Scan for the cell matching the given text and deliver its (X, Y) coordinate at center. 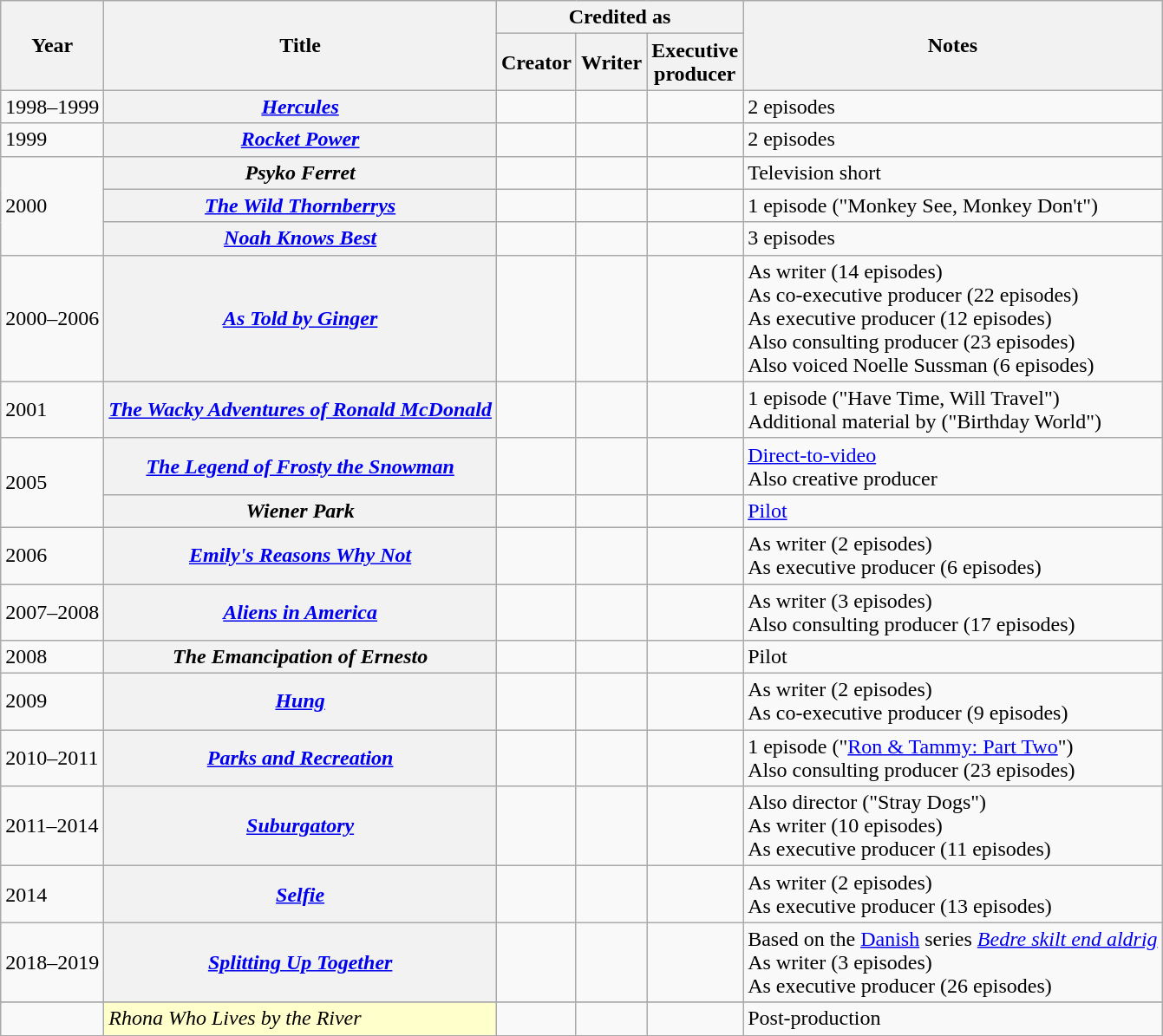
Wiener Park (300, 511)
2007–2008 (52, 612)
Rocket Power (300, 140)
Notes (952, 45)
2005 (52, 482)
Creator (536, 62)
Credited as (619, 17)
As writer (2 episodes)As co-executive producer (9 episodes) (952, 702)
Hercules (300, 107)
2000–2006 (52, 318)
The Legend of Frosty the Snowman (300, 466)
1 episode ("Have Time, Will Travel")Additional material by ("Birthday World") (952, 409)
2006 (52, 555)
Title (300, 45)
1998–1999 (52, 107)
Parks and Recreation (300, 758)
The Wild Thornberrys (300, 205)
2011–2014 (52, 826)
Psyko Ferret (300, 173)
Writer (611, 62)
As writer (2 episodes)As executive producer (13 episodes) (952, 895)
The Emancipation of Ernesto (300, 657)
1 episode ("Ron & Tammy: Part Two")Also consulting producer (23 episodes) (952, 758)
1999 (52, 140)
Aliens in America (300, 612)
Television short (952, 173)
The Wacky Adventures of Ronald McDonald (300, 409)
Based on the Danish series Bedre skilt end aldrigAs writer (3 episodes)As executive producer (26 episodes) (952, 962)
Rhona Who Lives by the River (300, 1019)
2010–2011 (52, 758)
Year (52, 45)
3 episodes (952, 238)
Executiveproducer (696, 62)
2008 (52, 657)
Noah Knows Best (300, 238)
As Told by Ginger (300, 318)
Suburgatory (300, 826)
As writer (3 episodes)Also consulting producer (17 episodes) (952, 612)
Direct-to-videoAlso creative producer (952, 466)
Post-production (952, 1019)
2001 (52, 409)
Emily's Reasons Why Not (300, 555)
Also director ("Stray Dogs")As writer (10 episodes)As executive producer (11 episodes) (952, 826)
Splitting Up Together (300, 962)
2018–2019 (52, 962)
2014 (52, 895)
Selfie (300, 895)
2000 (52, 205)
Hung (300, 702)
2009 (52, 702)
1 episode ("Monkey See, Monkey Don't") (952, 205)
As writer (2 episodes)As executive producer (6 episodes) (952, 555)
